Locate the cell with the specified text and output its (X, Y) center coordinate. 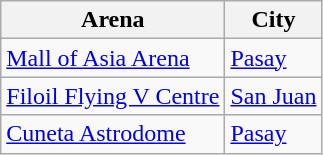
San Juan (274, 96)
Filoil Flying V Centre (113, 96)
Mall of Asia Arena (113, 58)
Cuneta Astrodome (113, 134)
City (274, 20)
Arena (113, 20)
